From the cell containing the given text, extract its center point as (x, y) coordinate. 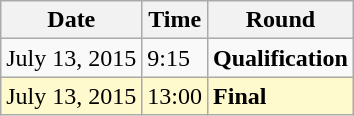
13:00 (175, 96)
Time (175, 20)
Round (281, 20)
Qualification (281, 58)
Final (281, 96)
Date (72, 20)
9:15 (175, 58)
